Determine the [X, Y] coordinate at the center of the cell enclosing the given text.  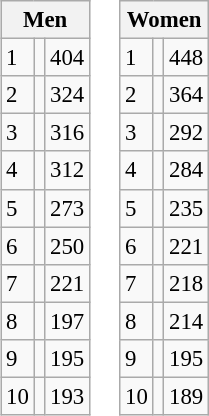
214 [186, 321]
235 [186, 208]
284 [186, 170]
Men [46, 20]
193 [68, 396]
218 [186, 283]
250 [68, 246]
197 [68, 321]
404 [68, 58]
324 [68, 95]
Women [164, 20]
312 [68, 170]
273 [68, 208]
292 [186, 133]
448 [186, 58]
364 [186, 95]
316 [68, 133]
189 [186, 396]
